From the cell containing the given text, extract its center point as (X, Y) coordinate. 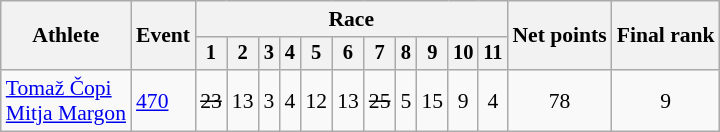
Race (351, 19)
7 (380, 54)
Athlete (66, 36)
2 (243, 54)
11 (492, 54)
10 (463, 54)
Final rank (666, 36)
Event (163, 36)
78 (559, 100)
6 (348, 54)
Net points (559, 36)
12 (316, 100)
25 (380, 100)
1 (211, 54)
23 (211, 100)
15 (432, 100)
Tomaž ČopiMitja Margon (66, 100)
470 (163, 100)
8 (406, 54)
